Output the [X, Y] coordinate of the center of the cell containing the given text.  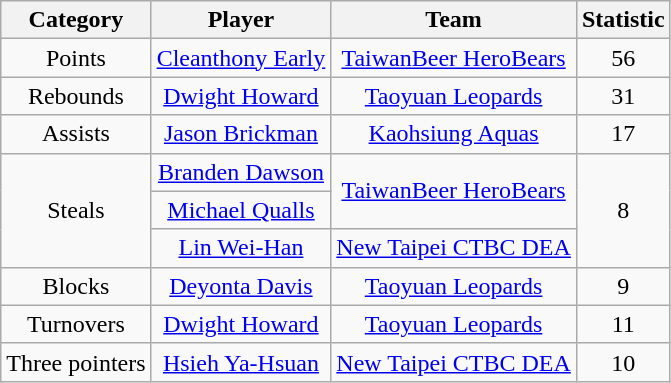
8 [623, 210]
Player [241, 20]
Turnovers [76, 324]
Rebounds [76, 96]
Jason Brickman [241, 134]
Lin Wei-Han [241, 248]
17 [623, 134]
Hsieh Ya-Hsuan [241, 362]
Team [454, 20]
11 [623, 324]
10 [623, 362]
Assists [76, 134]
Kaohsiung Aquas [454, 134]
Points [76, 58]
Cleanthony Early [241, 58]
Steals [76, 210]
Deyonta Davis [241, 286]
31 [623, 96]
9 [623, 286]
Michael Qualls [241, 210]
56 [623, 58]
Three pointers [76, 362]
Statistic [623, 20]
Branden Dawson [241, 172]
Category [76, 20]
Blocks [76, 286]
